Scan for the cell matching the given text and deliver its (X, Y) coordinate at center. 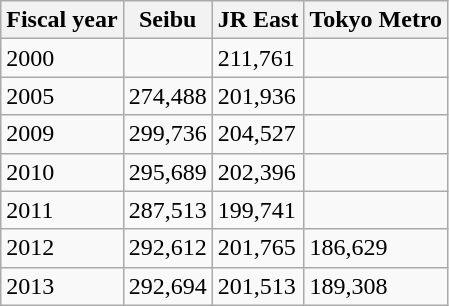
JR East (258, 20)
299,736 (168, 134)
2011 (62, 210)
2000 (62, 58)
Seibu (168, 20)
211,761 (258, 58)
2012 (62, 248)
202,396 (258, 172)
2005 (62, 96)
287,513 (168, 210)
292,612 (168, 248)
189,308 (376, 286)
204,527 (258, 134)
Fiscal year (62, 20)
2010 (62, 172)
201,765 (258, 248)
2009 (62, 134)
274,488 (168, 96)
2013 (62, 286)
199,741 (258, 210)
295,689 (168, 172)
186,629 (376, 248)
201,513 (258, 286)
Tokyo Metro (376, 20)
201,936 (258, 96)
292,694 (168, 286)
